From the cell containing the given text, extract its center point as (X, Y) coordinate. 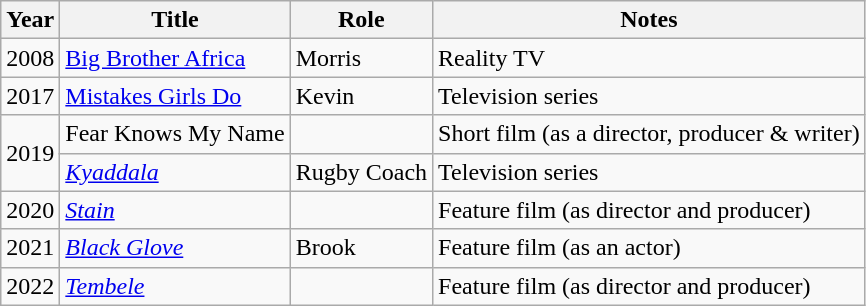
Stain (175, 210)
Title (175, 20)
Big Brother Africa (175, 58)
2021 (30, 248)
Morris (361, 58)
2022 (30, 286)
Brook (361, 248)
Notes (650, 20)
Role (361, 20)
Reality TV (650, 58)
Mistakes Girls Do (175, 96)
Short film (as a director, producer & writer) (650, 134)
2008 (30, 58)
Black Glove (175, 248)
Kyaddala (175, 172)
Kevin (361, 96)
Rugby Coach (361, 172)
Tembele (175, 286)
2019 (30, 153)
Fear Knows My Name (175, 134)
2020 (30, 210)
Feature film (as an actor) (650, 248)
Year (30, 20)
2017 (30, 96)
